Detect which cell encompasses the target text, then output its [x, y] center coordinate. 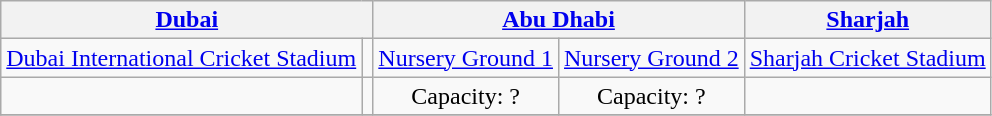
Dubai [187, 20]
Abu Dhabi [558, 20]
Dubai International Cricket Stadium [182, 58]
Nursery Ground 2 [651, 58]
Sharjah Cricket Stadium [868, 58]
Sharjah [868, 20]
Nursery Ground 1 [466, 58]
